From the cell containing the given text, extract its center point as [x, y] coordinate. 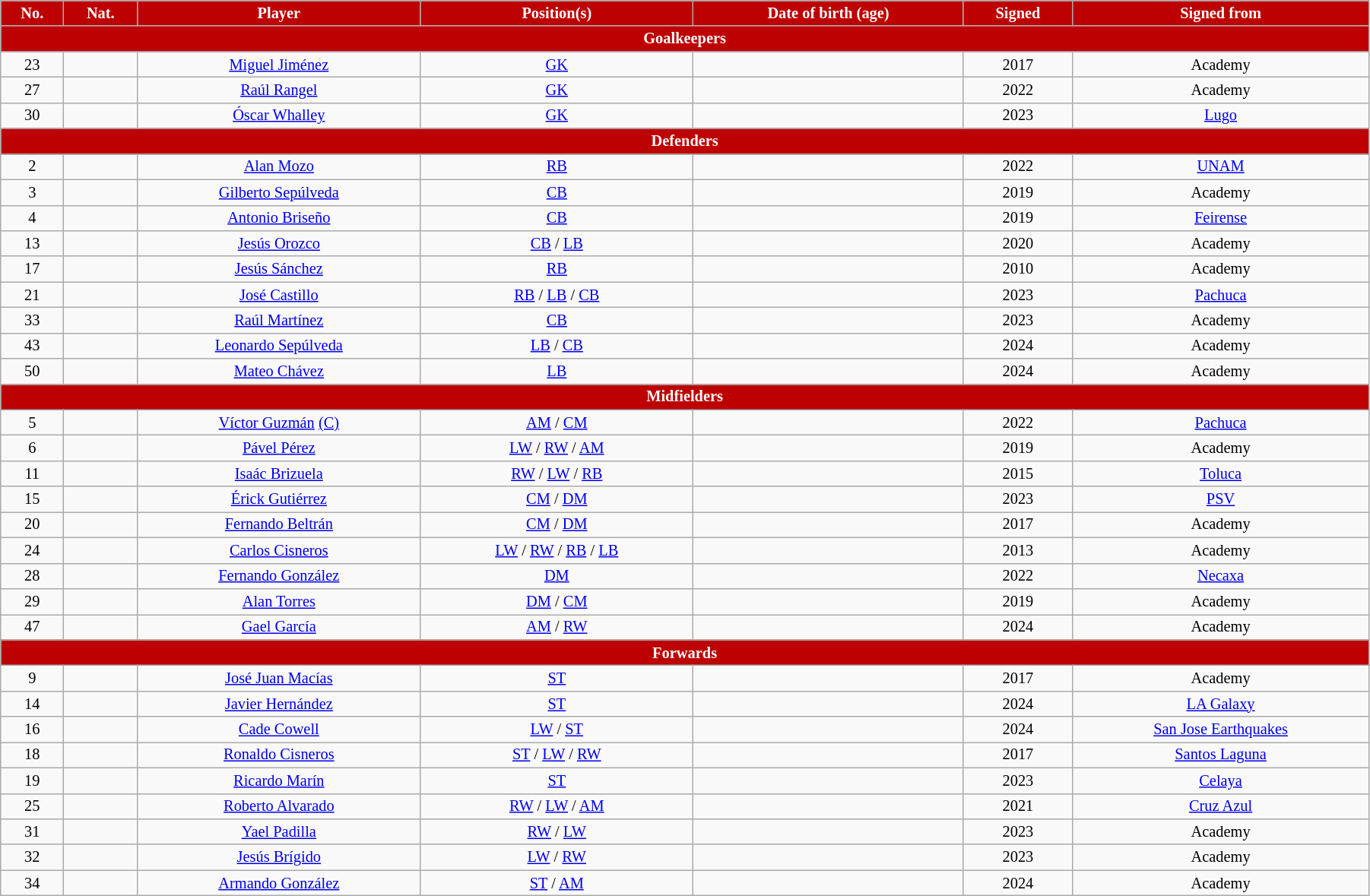
Celaya [1221, 780]
15 [32, 499]
Alan Torres [279, 601]
Gael García [279, 627]
PSV [1221, 499]
Óscar Whalley [279, 116]
34 [32, 883]
33 [32, 320]
5 [32, 423]
20 [32, 524]
29 [32, 601]
Ronaldo Cisneros [279, 755]
Forwards [685, 653]
Signed [1017, 13]
27 [32, 90]
Position(s) [557, 13]
DM / CM [557, 601]
Midfielders [685, 397]
Antonio Briseño [279, 218]
11 [32, 473]
Yael Padilla [279, 831]
Toluca [1221, 473]
Nat. [100, 13]
Santos Laguna [1221, 755]
Player [279, 13]
AM / RW [557, 627]
28 [32, 576]
Goalkeepers [685, 39]
Fernando Beltrán [279, 524]
LW / RW / AM [557, 448]
Fernando González [279, 576]
6 [32, 448]
Javier Hernández [279, 704]
2020 [1017, 243]
Necaxa [1221, 576]
Isaác Brizuela [279, 473]
Jesús Orozco [279, 243]
Signed from [1221, 13]
2 [32, 166]
RW / LW / AM [557, 806]
Miguel Jiménez [279, 65]
43 [32, 346]
Pável Pérez [279, 448]
ST / LW / RW [557, 755]
Leonardo Sepúlveda [279, 346]
14 [32, 704]
Feirense [1221, 218]
17 [32, 269]
Mateo Chávez [279, 372]
24 [32, 550]
16 [32, 730]
2010 [1017, 269]
9 [32, 678]
LW / RW [557, 857]
2013 [1017, 550]
LB [557, 372]
UNAM [1221, 166]
Víctor Guzmán (C) [279, 423]
LA Galaxy [1221, 704]
LW / RW / RB / LB [557, 550]
Jesús Brígido [279, 857]
LW / ST [557, 730]
ST / AM [557, 883]
21 [32, 295]
19 [32, 780]
Ricardo Marín [279, 780]
Cruz Azul [1221, 806]
San Jose Earthquakes [1221, 730]
LB / CB [557, 346]
4 [32, 218]
30 [32, 116]
25 [32, 806]
Defenders [685, 141]
Armando González [279, 883]
Raúl Martínez [279, 320]
Érick Gutiérrez [279, 499]
2015 [1017, 473]
Cade Cowell [279, 730]
50 [32, 372]
Gilberto Sepúlveda [279, 192]
RW / LW / RB [557, 473]
Raúl Rangel [279, 90]
Jesús Sánchez [279, 269]
AM / CM [557, 423]
Date of birth (age) [829, 13]
CB / LB [557, 243]
Alan Mozo [279, 166]
José Castillo [279, 295]
Roberto Alvarado [279, 806]
Lugo [1221, 116]
RW / LW [557, 831]
13 [32, 243]
3 [32, 192]
32 [32, 857]
RB / LB / CB [557, 295]
DM [557, 576]
23 [32, 65]
2021 [1017, 806]
18 [32, 755]
José Juan Macías [279, 678]
47 [32, 627]
31 [32, 831]
No. [32, 13]
Carlos Cisneros [279, 550]
